From the cell containing the given text, extract its center point as [X, Y] coordinate. 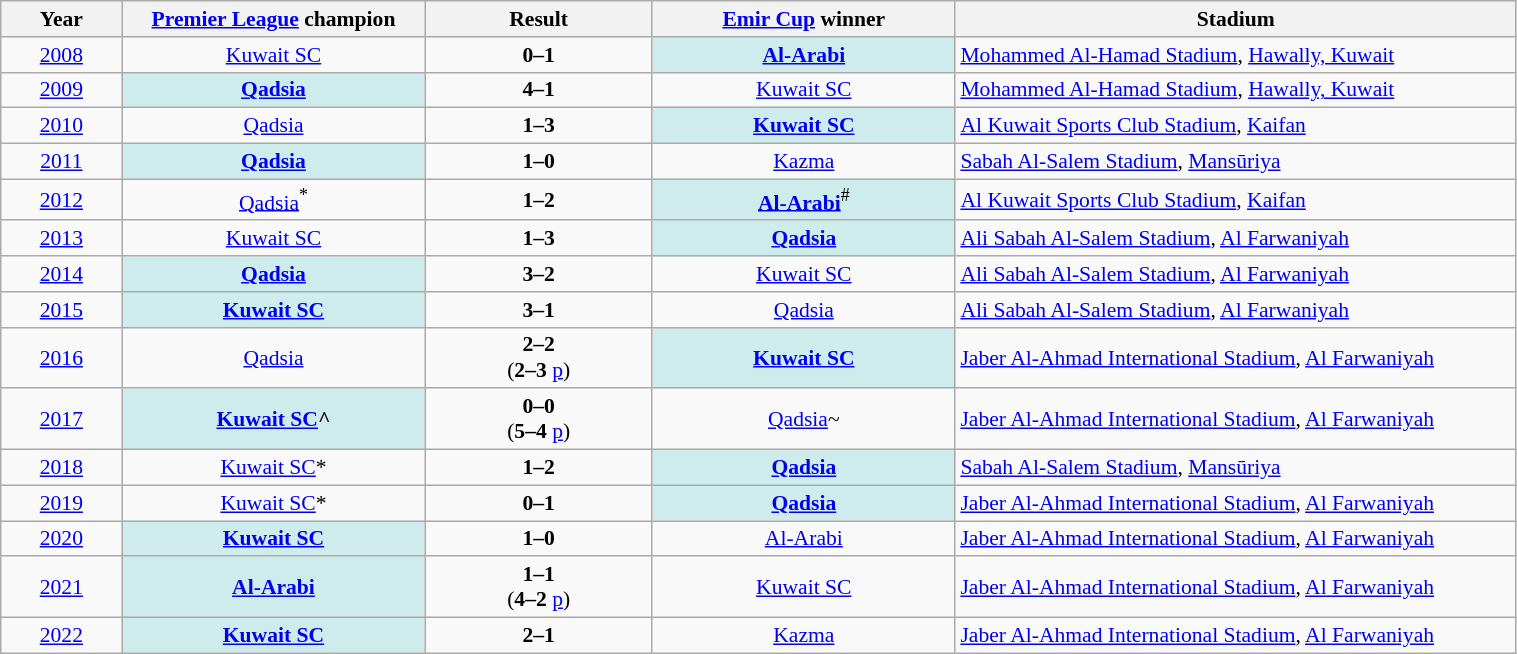
3–2 [538, 274]
Premier League champion [274, 19]
2015 [62, 310]
2018 [62, 468]
Qadsia* [274, 200]
Stadium [1236, 19]
2019 [62, 503]
2017 [62, 420]
2009 [62, 90]
1–1 (4–2 p) [538, 588]
Kuwait SC^ [274, 420]
2012 [62, 200]
Qadsia~ [804, 420]
Al-Arabi# [804, 200]
3–1 [538, 310]
2013 [62, 239]
2008 [62, 55]
Result [538, 19]
2021 [62, 588]
2020 [62, 539]
Year [62, 19]
Emir Cup winner [804, 19]
0–0 (5–4 p) [538, 420]
2–1 [538, 636]
2010 [62, 126]
2014 [62, 274]
4–1 [538, 90]
2011 [62, 162]
2–2 (2–3 p) [538, 358]
2022 [62, 636]
2016 [62, 358]
